From the cell containing the given text, extract its center point as [X, Y] coordinate. 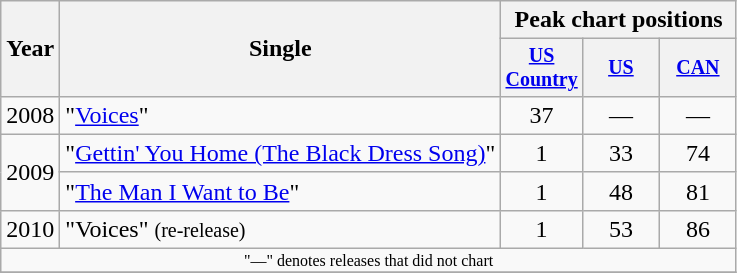
US Country [542, 68]
33 [620, 153]
"Voices" (re-release) [280, 229]
2010 [30, 229]
"Voices" [280, 115]
"Gettin' You Home (The Black Dress Song)" [280, 153]
2008 [30, 115]
37 [542, 115]
CAN [698, 68]
86 [698, 229]
"The Man I Want to Be" [280, 191]
Year [30, 49]
"—" denotes releases that did not chart [369, 261]
48 [620, 191]
53 [620, 229]
Peak chart positions [619, 20]
81 [698, 191]
US [620, 68]
2009 [30, 172]
74 [698, 153]
Single [280, 49]
